Return the [X, Y] coordinate for the center point of the cell that contains the specified text.  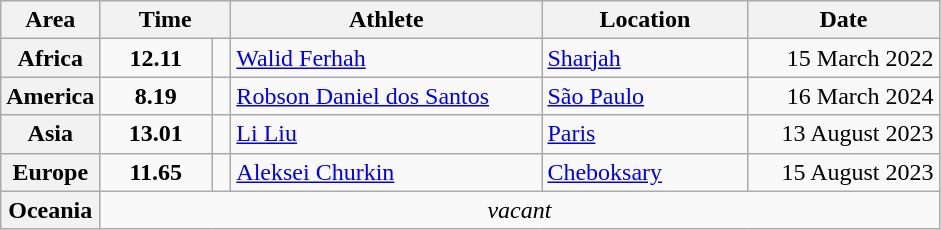
vacant [520, 210]
Europe [50, 172]
Location [645, 20]
Area [50, 20]
Sharjah [645, 58]
15 August 2023 [844, 172]
12.11 [156, 58]
Date [844, 20]
Robson Daniel dos Santos [386, 96]
16 March 2024 [844, 96]
Time [166, 20]
São Paulo [645, 96]
Asia [50, 134]
15 March 2022 [844, 58]
13.01 [156, 134]
Walid Ferhah [386, 58]
13 August 2023 [844, 134]
Oceania [50, 210]
8.19 [156, 96]
America [50, 96]
Li Liu [386, 134]
Africa [50, 58]
Paris [645, 134]
Cheboksary [645, 172]
Aleksei Churkin [386, 172]
11.65 [156, 172]
Athlete [386, 20]
